Capture the cell that displays the provided text and extract its [x, y] central coordinate. 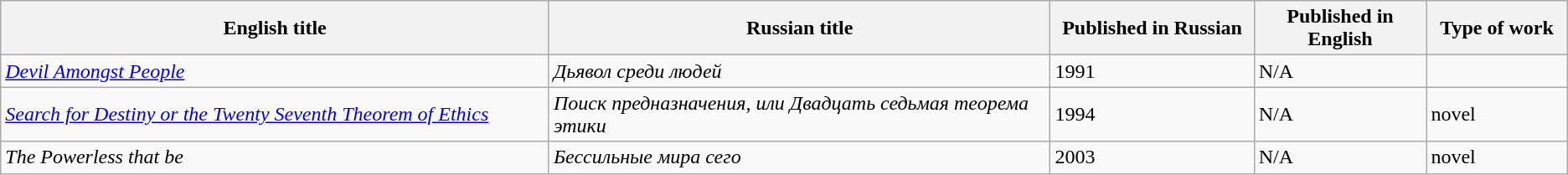
Бессильные мира сего [799, 157]
2003 [1153, 157]
English title [275, 28]
The Powerless that be [275, 157]
Russian title [799, 28]
Search for Destiny or the Twenty Seventh Theorem of Ethics [275, 114]
Published in Russian [1153, 28]
Дьявол среди людей [799, 71]
Type of work [1497, 28]
Devil Amongst People [275, 71]
Published in English [1340, 28]
1991 [1153, 71]
Поиск предназначения, или Двадцать седьмая теорема этики [799, 114]
1994 [1153, 114]
